Output the (x, y) coordinate of the center of the cell containing the given text.  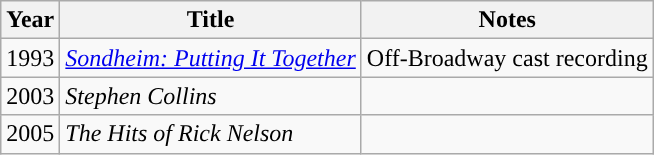
Year (30, 20)
Stephen Collins (211, 96)
Sondheim: Putting It Together (211, 58)
Title (211, 20)
The Hits of Rick Nelson (211, 134)
2003 (30, 96)
1993 (30, 58)
Notes (507, 20)
2005 (30, 134)
Off-Broadway cast recording (507, 58)
